Pinpoint the cell where the given text exists, returning its (x, y) midpoint coordinate. 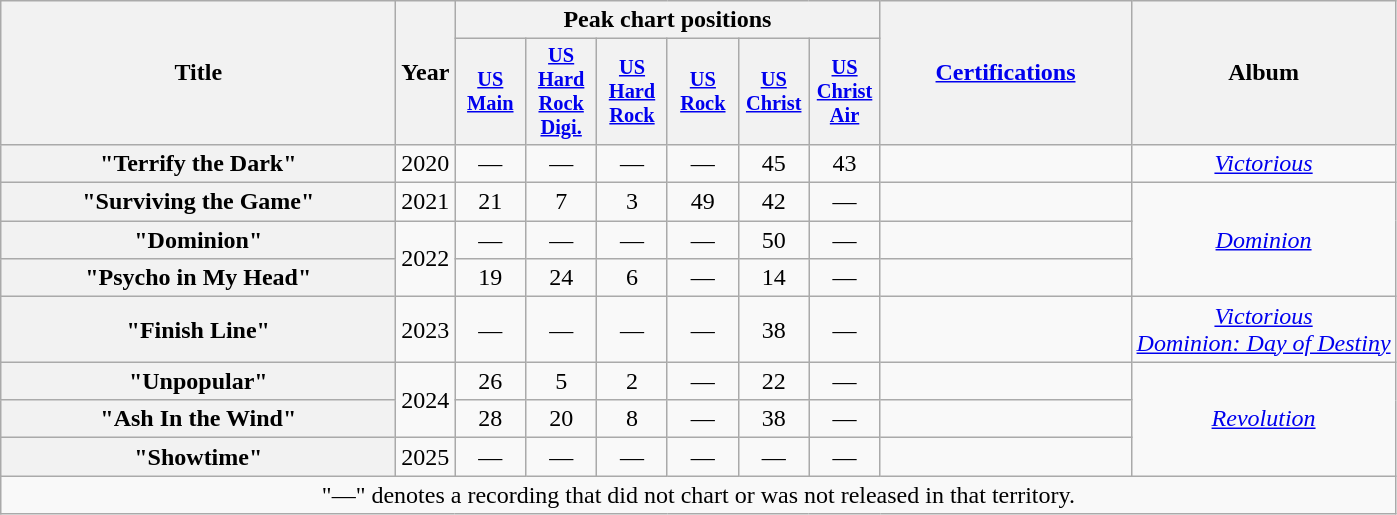
2020 (426, 163)
"Dominion" (198, 240)
2 (632, 381)
5 (562, 381)
2022 (426, 259)
Certifications (1006, 73)
43 (844, 163)
USRock (702, 92)
"Ash In the Wind" (198, 419)
14 (774, 278)
"Psycho in My Head" (198, 278)
USHardRockDigi. (562, 92)
Year (426, 73)
"—" denotes a recording that did not chart or was not released in that territory. (698, 495)
USHardRock (632, 92)
6 (632, 278)
50 (774, 240)
21 (490, 202)
Dominion (1264, 240)
USChristAir (844, 92)
"Showtime" (198, 457)
42 (774, 202)
"Surviving the Game" (198, 202)
22 (774, 381)
VictoriousDominion: Day of Destiny (1264, 330)
19 (490, 278)
Peak chart positions (668, 20)
28 (490, 419)
2021 (426, 202)
2025 (426, 457)
Title (198, 73)
Revolution (1264, 419)
"Terrify the Dark" (198, 163)
"Finish Line" (198, 330)
7 (562, 202)
Victorious (1264, 163)
2023 (426, 330)
24 (562, 278)
USMain (490, 92)
8 (632, 419)
3 (632, 202)
26 (490, 381)
USChrist (774, 92)
Album (1264, 73)
45 (774, 163)
2024 (426, 400)
20 (562, 419)
"Unpopular" (198, 381)
49 (702, 202)
